Find where the given text appears and provide that cell's center as [x, y] coordinate. 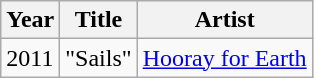
Year [30, 20]
Hooray for Earth [224, 58]
2011 [30, 58]
Artist [224, 20]
Title [98, 20]
"Sails" [98, 58]
